Identify which cell holds the provided text, then report its (X, Y) central coordinate. 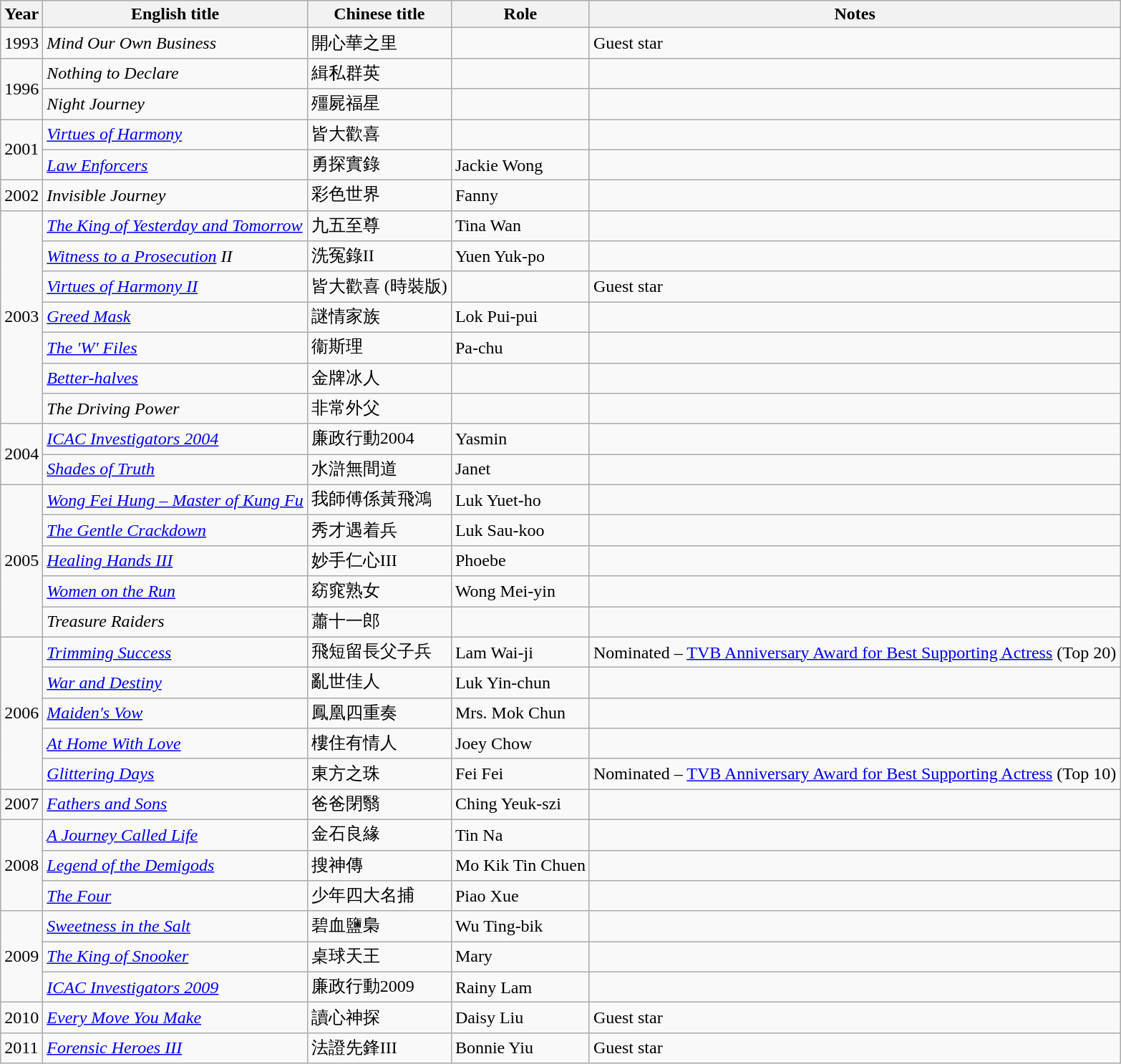
亂世佳人 (379, 683)
衞斯理 (379, 348)
Lam Wai-ji (520, 653)
The Gentle Crackdown (175, 531)
碧血鹽梟 (379, 926)
讀心神探 (379, 1017)
Phoebe (520, 561)
Greed Mask (175, 318)
Ching Yeuk-szi (520, 804)
鳳凰四重奏 (379, 713)
緝私群英 (379, 73)
At Home With Love (175, 744)
2002 (21, 196)
Sweetness in the Salt (175, 926)
Law Enforcers (175, 165)
飛短留長父子兵 (379, 653)
開心華之里 (379, 43)
東方之珠 (379, 774)
2009 (21, 957)
2010 (21, 1017)
我師傅係黃飛鴻 (379, 499)
妙手仁心III (379, 561)
Jackie Wong (520, 165)
ICAC Investigators 2009 (175, 987)
桌球天王 (379, 957)
The 'W' Files (175, 348)
1996 (21, 89)
2006 (21, 713)
Virtues of Harmony (175, 135)
彩色世界 (379, 196)
Trimming Success (175, 653)
A Journey Called Life (175, 834)
樓住有情人 (379, 744)
Mrs. Mok Chun (520, 713)
Tina Wan (520, 226)
Role (520, 14)
Luk Yuet-ho (520, 499)
The King of Snooker (175, 957)
廉政行動2009 (379, 987)
The Driving Power (175, 409)
Mo Kik Tin Chuen (520, 866)
Pa-chu (520, 348)
Bonnie Yiu (520, 1048)
皆大歡喜 (時裝版) (379, 286)
Witness to a Prosecution II (175, 256)
Invisible Journey (175, 196)
War and Destiny (175, 683)
少年四大名捕 (379, 896)
Tin Na (520, 834)
Notes (855, 14)
Nominated – TVB Anniversary Award for Best Supporting Actress (Top 20) (855, 653)
Healing Hands III (175, 561)
Fei Fei (520, 774)
窈窕熟女 (379, 591)
2007 (21, 804)
Rainy Lam (520, 987)
Every Move You Make (175, 1017)
The Four (175, 896)
金石良緣 (379, 834)
Treasure Raiders (175, 623)
Wu Ting-bik (520, 926)
蕭十一郎 (379, 623)
Joey Chow (520, 744)
Yasmin (520, 439)
Daisy Liu (520, 1017)
ICAC Investigators 2004 (175, 439)
廉政行動2004 (379, 439)
The King of Yesterday and Tomorrow (175, 226)
Fathers and Sons (175, 804)
非常外父 (379, 409)
English title (175, 14)
2011 (21, 1048)
Better-halves (175, 378)
水滸無間道 (379, 469)
Night Journey (175, 104)
Maiden's Vow (175, 713)
Forensic Heroes III (175, 1048)
Lok Pui-pui (520, 318)
金牌冰人 (379, 378)
Nothing to Declare (175, 73)
Yuen Yuk-po (520, 256)
Shades of Truth (175, 469)
謎情家族 (379, 318)
Chinese title (379, 14)
Fanny (520, 196)
1993 (21, 43)
Nominated – TVB Anniversary Award for Best Supporting Actress (Top 10) (855, 774)
Luk Sau-koo (520, 531)
2008 (21, 865)
Women on the Run (175, 591)
2004 (21, 454)
九五至尊 (379, 226)
Luk Yin-chun (520, 683)
2001 (21, 149)
Year (21, 14)
法證先鋒III (379, 1048)
皆大歡喜 (379, 135)
Glittering Days (175, 774)
2005 (21, 561)
搜神傳 (379, 866)
Mary (520, 957)
Piao Xue (520, 896)
爸爸閉翳 (379, 804)
殭屍福星 (379, 104)
Janet (520, 469)
Mind Our Own Business (175, 43)
Wong Mei-yin (520, 591)
勇探實錄 (379, 165)
洗冤錄II (379, 256)
Legend of the Demigods (175, 866)
2003 (21, 317)
Virtues of Harmony II (175, 286)
Wong Fei Hung – Master of Kung Fu (175, 499)
秀才遇着兵 (379, 531)
